From the cell containing the given text, extract its center point as [X, Y] coordinate. 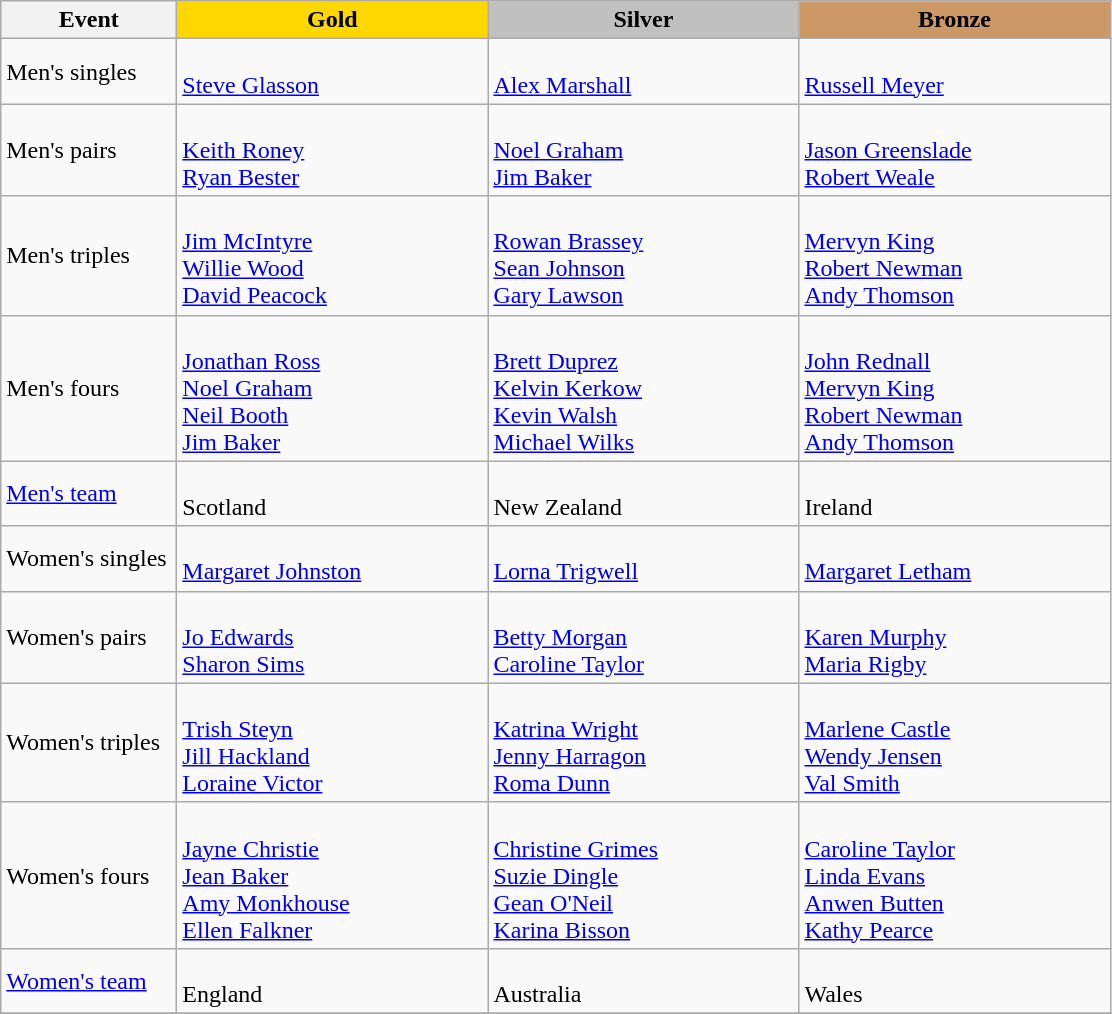
Women's triples [89, 742]
New Zealand [644, 494]
Rowan Brassey Sean Johnson Gary Lawson [644, 256]
Men's team [89, 494]
Mervyn King Robert Newman Andy Thomson [954, 256]
Women's team [89, 980]
England [332, 980]
Alex Marshall [644, 72]
Men's singles [89, 72]
Jo Edwards Sharon Sims [332, 637]
Margaret Letham [954, 558]
Christine Grimes Suzie Dingle Gean O'Neil Karina Bisson [644, 875]
Steve Glasson [332, 72]
Jim McIntyre Willie Wood David Peacock [332, 256]
Jason Greenslade Robert Weale [954, 150]
Jonathan Ross Noel Graham Neil Booth Jim Baker [332, 388]
Lorna Trigwell [644, 558]
Russell Meyer [954, 72]
John Rednall Mervyn King Robert Newman Andy Thomson [954, 388]
Men's pairs [89, 150]
Keith Roney Ryan Bester [332, 150]
Karen Murphy Maria Rigby [954, 637]
Brett Duprez Kelvin Kerkow Kevin Walsh Michael Wilks [644, 388]
Caroline Taylor Linda Evans Anwen Butten Kathy Pearce [954, 875]
Gold [332, 20]
Women's singles [89, 558]
Wales [954, 980]
Silver [644, 20]
Jayne Christie Jean Baker Amy Monkhouse Ellen Falkner [332, 875]
Scotland [332, 494]
Men's triples [89, 256]
Men's fours [89, 388]
Margaret Johnston [332, 558]
Katrina Wright Jenny Harragon Roma Dunn [644, 742]
Trish Steyn Jill Hackland Loraine Victor [332, 742]
Australia [644, 980]
Ireland [954, 494]
Noel Graham Jim Baker [644, 150]
Bronze [954, 20]
Betty Morgan Caroline Taylor [644, 637]
Marlene Castle Wendy Jensen Val Smith [954, 742]
Event [89, 20]
Women's fours [89, 875]
Women's pairs [89, 637]
